Scan for the cell matching the given text and deliver its [x, y] coordinate at center. 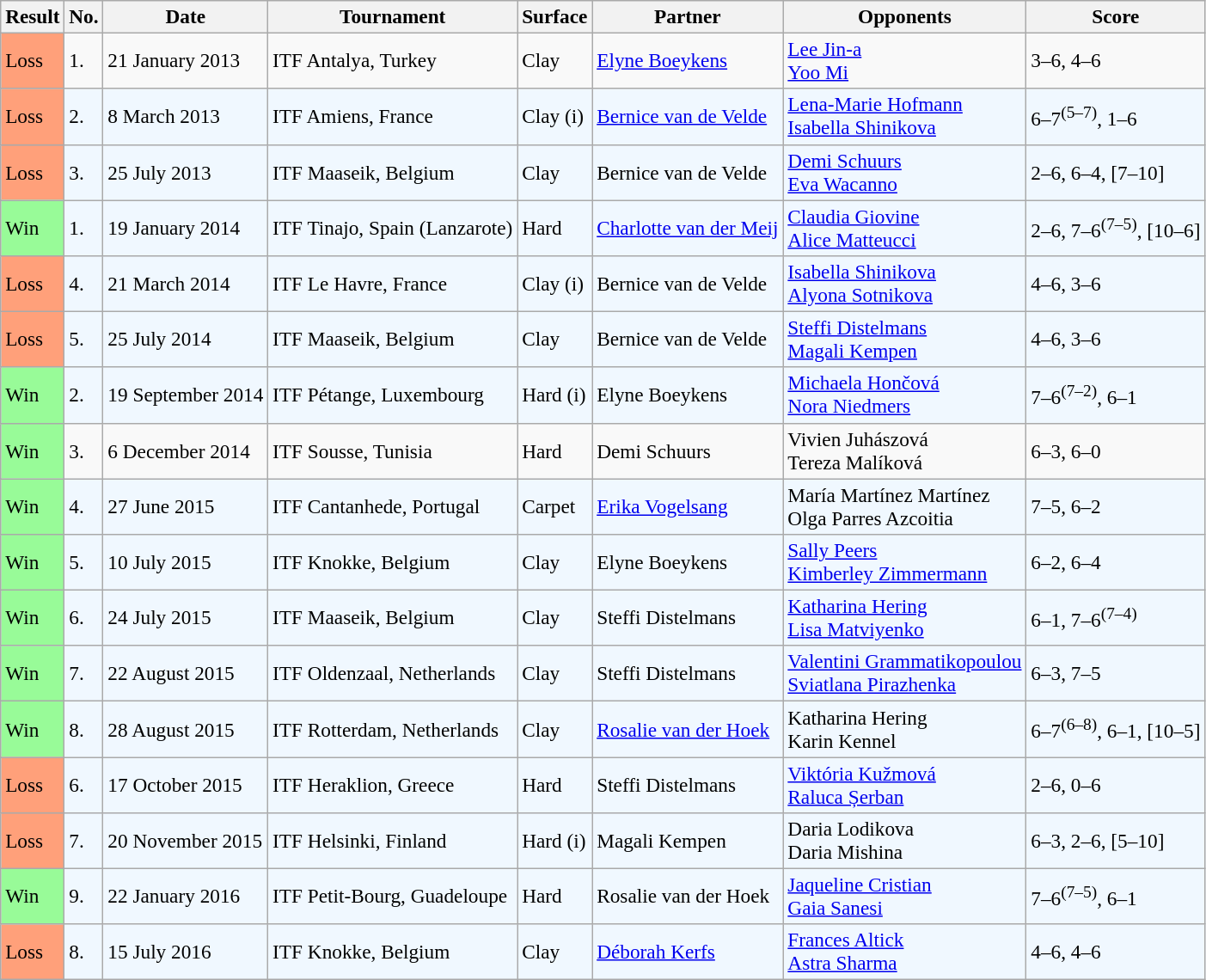
María Martínez Martínez Olga Parres Azcoitia [904, 505]
Lee Jin-a Yoo Mi [904, 60]
15 July 2016 [186, 952]
No. [84, 16]
Carpet [555, 505]
Claudia Giovine Alice Matteucci [904, 227]
Date [186, 16]
27 June 2015 [186, 505]
Demi Schuurs [688, 450]
ITF Amiens, France [393, 117]
Tournament [393, 16]
6–7(5–7), 1–6 [1116, 117]
6–3, 6–0 [1116, 450]
24 July 2015 [186, 617]
Opponents [904, 16]
Lena-Marie Hofmann Isabella Shinikova [904, 117]
ITF Oldenzaal, Netherlands [393, 674]
Jaqueline Cristian Gaia Sanesi [904, 896]
Katharina Hering Lisa Matviyenko [904, 617]
Michaela Hončová Nora Niedmers [904, 395]
Charlotte van der Meij [688, 227]
ITF Heraklion, Greece [393, 784]
7–5, 6–2 [1116, 505]
Isabella Shinikova Alyona Sotnikova [904, 284]
7–6(7–2), 6–1 [1116, 395]
Déborah Kerfs [688, 952]
4–6, 4–6 [1116, 952]
Result [33, 16]
19 September 2014 [186, 395]
ITF Sousse, Tunisia [393, 450]
25 July 2014 [186, 339]
Frances Altick Astra Sharma [904, 952]
6–7(6–8), 6–1, [10–5] [1116, 729]
Daria Lodikova Daria Mishina [904, 841]
2–6, 6–4, [7–10] [1116, 172]
Valentini Grammatikopoulou Sviatlana Pirazhenka [904, 674]
6–1, 7–6(7–4) [1116, 617]
ITF Helsinki, Finland [393, 841]
9. [84, 896]
Partner [688, 16]
6–2, 6–4 [1116, 562]
25 July 2013 [186, 172]
ITF Pétange, Luxembourg [393, 395]
7–6(7–5), 6–1 [1116, 896]
19 January 2014 [186, 227]
Viktória Kužmová Raluca Șerban [904, 784]
Katharina Hering Karin Kennel [904, 729]
ITF Cantanhede, Portugal [393, 505]
10 July 2015 [186, 562]
21 January 2013 [186, 60]
6–3, 7–5 [1116, 674]
Steffi Distelmans Magali Kempen [904, 339]
ITF Le Havre, France [393, 284]
Vivien Juhászová Tereza Malíková [904, 450]
2–6, 7–6(7–5), [10–6] [1116, 227]
Sally Peers Kimberley Zimmermann [904, 562]
3–6, 4–6 [1116, 60]
20 November 2015 [186, 841]
17 October 2015 [186, 784]
Erika Vogelsang [688, 505]
Surface [555, 16]
8 March 2013 [186, 117]
6–3, 2–6, [5–10] [1116, 841]
Demi Schuurs Eva Wacanno [904, 172]
6 December 2014 [186, 450]
22 January 2016 [186, 896]
ITF Petit-Bourg, Guadeloupe [393, 896]
ITF Antalya, Turkey [393, 60]
Score [1116, 16]
ITF Rotterdam, Netherlands [393, 729]
21 March 2014 [186, 284]
2–6, 0–6 [1116, 784]
28 August 2015 [186, 729]
Magali Kempen [688, 841]
22 August 2015 [186, 674]
ITF Tinajo, Spain (Lanzarote) [393, 227]
